Capture the cell that displays the provided text and extract its (x, y) central coordinate. 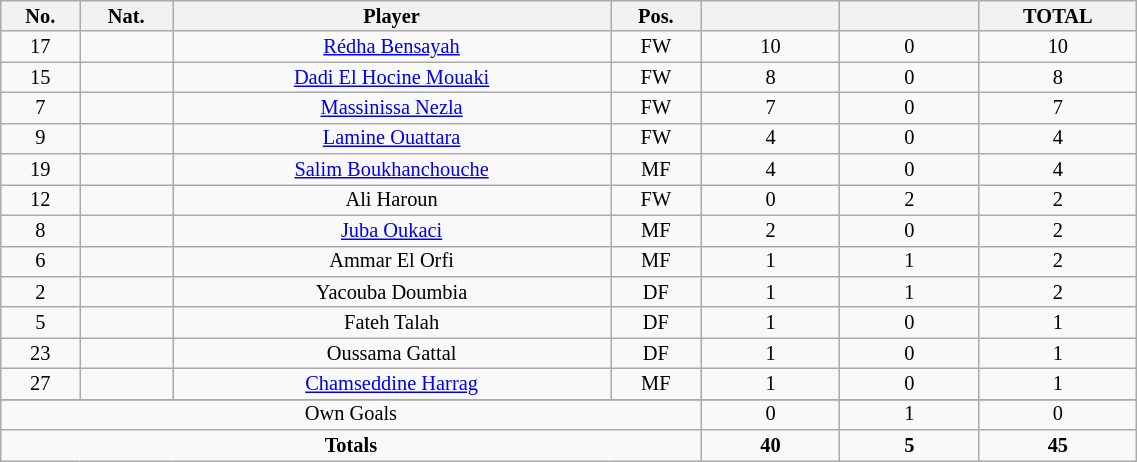
Player (392, 16)
Massinissa Nezla (392, 108)
Chamseddine Harrag (392, 384)
Totals (351, 446)
Rédha Bensayah (392, 46)
27 (40, 384)
Nat. (126, 16)
Ammar El Orfi (392, 262)
Juba Oukaci (392, 230)
40 (770, 446)
17 (40, 46)
15 (40, 78)
Salim Boukhanchouche (392, 170)
Pos. (656, 16)
19 (40, 170)
TOTAL (1058, 16)
Dadi El Hocine Mouaki (392, 78)
Yacouba Doumbia (392, 292)
9 (40, 138)
Ali Haroun (392, 200)
Oussama Gattal (392, 354)
12 (40, 200)
23 (40, 354)
45 (1058, 446)
Own Goals (351, 414)
No. (40, 16)
Fateh Talah (392, 322)
Lamine Ouattara (392, 138)
6 (40, 262)
